From the cell containing the given text, extract its center point as [x, y] coordinate. 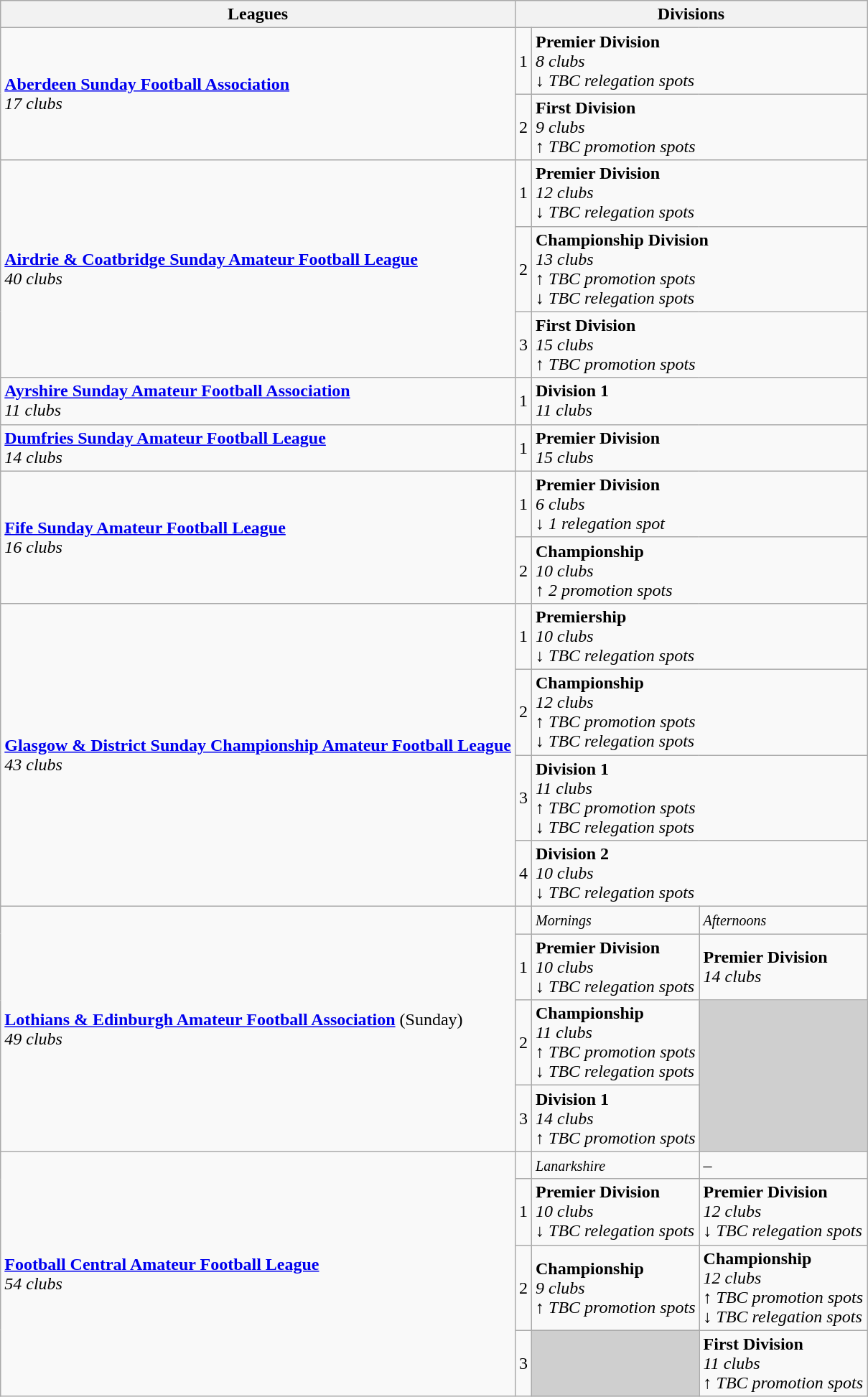
Lothians & Edinburgh Amateur Football Association (Sunday)49 clubs [258, 1029]
First Division11 clubs↑ TBC promotion spots [783, 1363]
Lanarkshire [616, 1165]
Premiership10 clubs↓ TBC relegation spots [699, 636]
Dumfries Sunday Amateur Football League14 clubs [258, 448]
Afternoons [783, 920]
Championship Division13 clubs↑ TBC promotion spots↓ TBC relegation spots [699, 268]
First Division15 clubs↑ TBC promotion spots [699, 345]
Premier Division6 clubs↓ 1 relegation spot [699, 504]
4 [523, 874]
Ayrshire Sunday Amateur Football Association11 clubs [258, 401]
Leagues [258, 14]
Championship11 clubs↑ TBC promotion spots↓ TBC relegation spots [616, 1042]
Glasgow & District Sunday Championship Amateur Football League43 clubs [258, 754]
Championship10 clubs↑ 2 promotion spots [699, 570]
Aberdeen Sunday Football Association17 clubs [258, 94]
Mornings [616, 920]
Championship9 clubs↑ TBC promotion spots [616, 1288]
Division 111 clubs [699, 401]
Fife Sunday Amateur Football League16 clubs [258, 537]
– [783, 1165]
First Division9 clubs↑ TBC promotion spots [699, 127]
Division 210 clubs↓ TBC relegation spots [699, 874]
Divisions [691, 14]
Premier Division8 clubs↓ TBC relegation spots [699, 61]
Airdrie & Coatbridge Sunday Amateur Football League40 clubs [258, 268]
Premier Division15 clubs [699, 448]
Premier Division14 clubs [783, 967]
Division 111 clubs↑ TBC promotion spots↓ TBC relegation spots [699, 798]
Division 114 clubs↑ TBC promotion spots [616, 1118]
Football Central Amateur Football League54 clubs [258, 1274]
